Determine the [X, Y] coordinate at the center of the cell enclosing the given text.  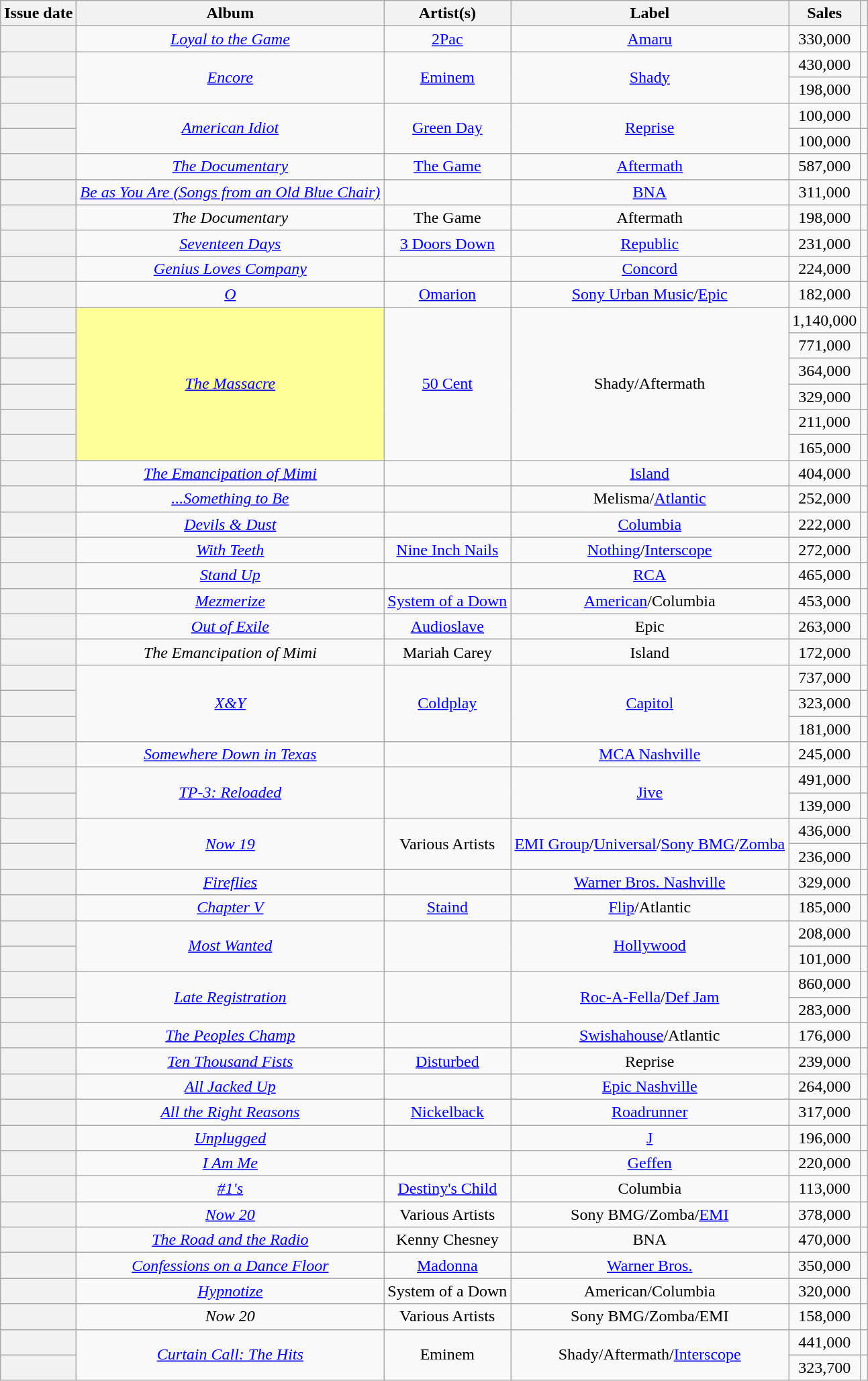
EMI Group/Universal/Sony BMG/Zomba [650, 844]
Shady/Aftermath/Interscope [650, 1355]
Mezmerize [230, 601]
Artist(s) [447, 13]
1,140,000 [824, 320]
491,000 [824, 780]
Hypnotize [230, 1291]
Sales [824, 13]
470,000 [824, 1240]
Warner Bros. Nashville [650, 882]
Somewhere Down in Texas [230, 755]
Album [230, 13]
TP-3: Reloaded [230, 793]
Nine Inch Nails [447, 550]
Fireflies [230, 882]
Stand Up [230, 575]
Jive [650, 793]
139,000 [824, 806]
101,000 [824, 959]
Audioslave [447, 626]
Chapter V [230, 908]
Sony Urban Music/Epic [650, 294]
Curtain Call: The Hits [230, 1355]
O [230, 294]
Green Day [447, 128]
364,000 [824, 371]
263,000 [824, 626]
181,000 [824, 728]
Destiny's Child [447, 1189]
Flip/Atlantic [650, 908]
185,000 [824, 908]
165,000 [824, 448]
Ten Thousand Fists [230, 1061]
737,000 [824, 677]
317,000 [824, 1112]
208,000 [824, 933]
Melisma/Atlantic [650, 499]
The Road and the Radio [230, 1240]
The Peoples Champ [230, 1035]
Encore [230, 77]
Most Wanted [230, 946]
The Massacre [230, 384]
350,000 [824, 1266]
Concord [650, 269]
I Am Me [230, 1163]
323,000 [824, 703]
With Teeth [230, 550]
182,000 [824, 294]
587,000 [824, 166]
3 Doors Down [447, 243]
Genius Loves Company [230, 269]
RCA [650, 575]
Seventeen Days [230, 243]
All Jacked Up [230, 1086]
231,000 [824, 243]
#1's [230, 1189]
Late Registration [230, 997]
Hollywood [650, 946]
Capitol [650, 703]
272,000 [824, 550]
176,000 [824, 1035]
Out of Exile [230, 626]
Roadrunner [650, 1112]
378,000 [824, 1215]
158,000 [824, 1317]
Warner Bros. [650, 1266]
Shady [650, 77]
Confessions on a Dance Floor [230, 1266]
436,000 [824, 831]
Epic Nashville [650, 1086]
Be as You Are (Songs from an Old Blue Chair) [230, 192]
465,000 [824, 575]
Issue date [39, 13]
X&Y [230, 703]
Devils & Dust [230, 524]
Roc-A-Fella/Def Jam [650, 997]
224,000 [824, 269]
Geffen [650, 1163]
Madonna [447, 1266]
311,000 [824, 192]
283,000 [824, 1010]
2Pac [447, 39]
Nickelback [447, 1112]
Unplugged [230, 1138]
Mariah Carey [447, 652]
Nothing/Interscope [650, 550]
Coldplay [447, 703]
Omarion [447, 294]
239,000 [824, 1061]
J [650, 1138]
453,000 [824, 601]
113,000 [824, 1189]
Staind [447, 908]
323,700 [824, 1368]
Amaru [650, 39]
220,000 [824, 1163]
Epic [650, 626]
264,000 [824, 1086]
MCA Nashville [650, 755]
441,000 [824, 1342]
236,000 [824, 857]
Shady/Aftermath [650, 384]
196,000 [824, 1138]
Loyal to the Game [230, 39]
404,000 [824, 473]
860,000 [824, 984]
252,000 [824, 499]
All the Right Reasons [230, 1112]
771,000 [824, 346]
50 Cent [447, 384]
Swishahouse/Atlantic [650, 1035]
...Something to Be [230, 499]
172,000 [824, 652]
Kenny Chesney [447, 1240]
Disturbed [447, 1061]
Republic [650, 243]
245,000 [824, 755]
American Idiot [230, 128]
320,000 [824, 1291]
330,000 [824, 39]
Label [650, 13]
211,000 [824, 422]
430,000 [824, 64]
Now 19 [230, 844]
222,000 [824, 524]
